For the text-containing cell, return its midpoint in (x, y) coordinate format. 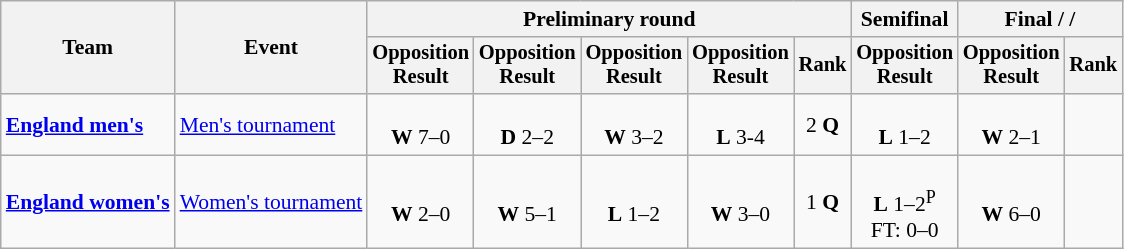
1 Q (823, 202)
Semifinal (904, 19)
W 2–1 (1012, 124)
Final / / (1040, 19)
W 7–0 (420, 124)
Team (88, 48)
D 2–2 (528, 124)
Preliminary round (609, 19)
Men's tournament (272, 124)
L 1–2PFT: 0–0 (904, 202)
L 3-4 (740, 124)
Event (272, 48)
W 2–0 (420, 202)
Women's tournament (272, 202)
England men's (88, 124)
England women's (88, 202)
W 5–1 (528, 202)
W 3–2 (634, 124)
W 6–0 (1012, 202)
2 Q (823, 124)
W 3–0 (740, 202)
